Detect which cell encompasses the target text, then output its (X, Y) center coordinate. 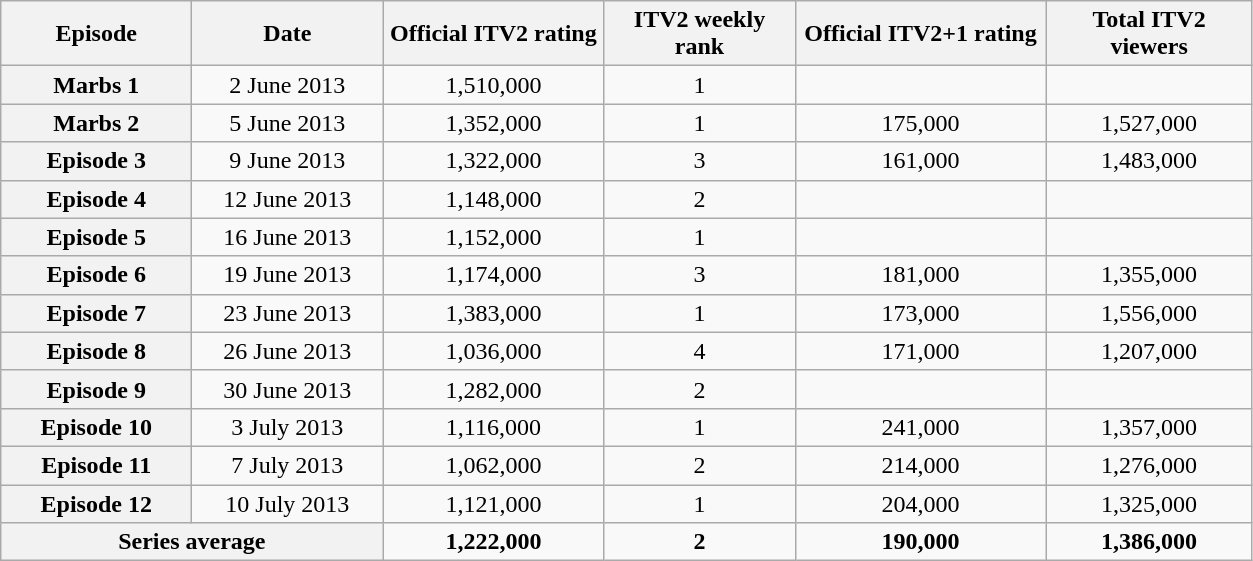
Date (288, 34)
1,325,000 (1149, 503)
Episode 11 (96, 465)
1,322,000 (494, 161)
1,282,000 (494, 389)
12 June 2013 (288, 199)
Official ITV2+1 rating (920, 34)
1,121,000 (494, 503)
10 July 2013 (288, 503)
181,000 (920, 275)
26 June 2013 (288, 351)
173,000 (920, 313)
Episode (96, 34)
1,383,000 (494, 313)
1,527,000 (1149, 123)
1,276,000 (1149, 465)
7 July 2013 (288, 465)
Episode 9 (96, 389)
3 July 2013 (288, 427)
1,062,000 (494, 465)
Episode 4 (96, 199)
1,510,000 (494, 85)
4 (700, 351)
1,556,000 (1149, 313)
30 June 2013 (288, 389)
Episode 6 (96, 275)
1,483,000 (1149, 161)
175,000 (920, 123)
1,207,000 (1149, 351)
1,036,000 (494, 351)
1,222,000 (494, 542)
1,386,000 (1149, 542)
Episode 10 (96, 427)
2 June 2013 (288, 85)
1,148,000 (494, 199)
Marbs 1 (96, 85)
Episode 12 (96, 503)
Marbs 2 (96, 123)
Episode 5 (96, 237)
Episode 7 (96, 313)
1,352,000 (494, 123)
23 June 2013 (288, 313)
1,174,000 (494, 275)
204,000 (920, 503)
1,152,000 (494, 237)
241,000 (920, 427)
5 June 2013 (288, 123)
1,355,000 (1149, 275)
1,116,000 (494, 427)
16 June 2013 (288, 237)
1,357,000 (1149, 427)
Series average (192, 542)
9 June 2013 (288, 161)
161,000 (920, 161)
190,000 (920, 542)
19 June 2013 (288, 275)
Official ITV2 rating (494, 34)
Total ITV2 viewers (1149, 34)
ITV2 weekly rank (700, 34)
Episode 8 (96, 351)
171,000 (920, 351)
Episode 3 (96, 161)
214,000 (920, 465)
